Detect which cell encompasses the target text, then output its (x, y) center coordinate. 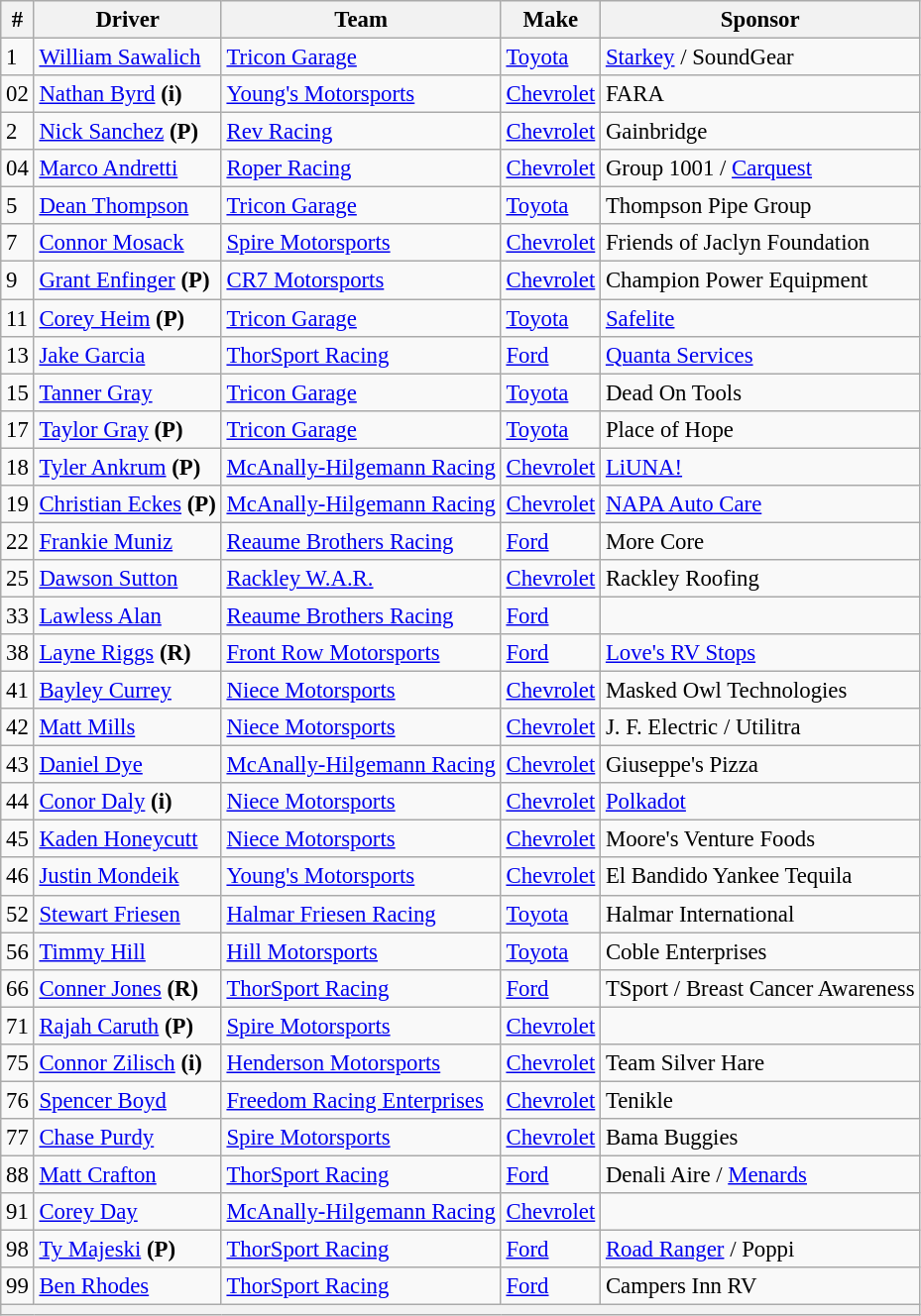
Team Silver Hare (760, 1063)
5 (18, 206)
Lawless Alan (127, 615)
88 (18, 1174)
Matt Crafton (127, 1174)
William Sawalich (127, 57)
Connor Mosack (127, 243)
CR7 Motorsports (361, 280)
Tyler Ankrum (P) (127, 467)
Daniel Dye (127, 765)
9 (18, 280)
Timmy Hill (127, 951)
Dean Thompson (127, 206)
Safelite (760, 318)
76 (18, 1100)
Dead On Tools (760, 392)
98 (18, 1250)
Starkey / SoundGear (760, 57)
Dawson Sutton (127, 579)
7 (18, 243)
Bama Buggies (760, 1138)
Love's RV Stops (760, 653)
46 (18, 877)
Polkadot (760, 802)
Bayley Currey (127, 691)
17 (18, 429)
More Core (760, 541)
Moore's Venture Foods (760, 839)
Halmar Friesen Racing (361, 914)
Giuseppe's Pizza (760, 765)
43 (18, 765)
22 (18, 541)
11 (18, 318)
Rackley W.A.R. (361, 579)
Spencer Boyd (127, 1100)
18 (18, 467)
Ty Majeski (P) (127, 1250)
Layne Riggs (R) (127, 653)
45 (18, 839)
04 (18, 168)
19 (18, 504)
Grant Enfinger (P) (127, 280)
Jake Garcia (127, 355)
Ben Rhodes (127, 1286)
75 (18, 1063)
J. F. Electric / Utilitra (760, 727)
77 (18, 1138)
Rev Racing (361, 132)
Quanta Services (760, 355)
91 (18, 1212)
Nathan Byrd (i) (127, 94)
52 (18, 914)
Rackley Roofing (760, 579)
Group 1001 / Carquest (760, 168)
Team (361, 20)
Connor Zilisch (i) (127, 1063)
66 (18, 988)
Tenikle (760, 1100)
Coble Enterprises (760, 951)
Corey Day (127, 1212)
Friends of Jaclyn Foundation (760, 243)
02 (18, 94)
Justin Mondeik (127, 877)
TSport / Breast Cancer Awareness (760, 988)
Driver (127, 20)
LiUNA! (760, 467)
Campers Inn RV (760, 1286)
42 (18, 727)
41 (18, 691)
Matt Mills (127, 727)
Freedom Racing Enterprises (361, 1100)
NAPA Auto Care (760, 504)
Sponsor (760, 20)
Denali Aire / Menards (760, 1174)
13 (18, 355)
Frankie Muniz (127, 541)
Marco Andretti (127, 168)
25 (18, 579)
Rajah Caruth (P) (127, 1026)
Conor Daly (i) (127, 802)
Champion Power Equipment (760, 280)
2 (18, 132)
Taylor Gray (P) (127, 429)
FARA (760, 94)
Thompson Pipe Group (760, 206)
# (18, 20)
Roper Racing (361, 168)
33 (18, 615)
Kaden Honeycutt (127, 839)
Front Row Motorsports (361, 653)
56 (18, 951)
Halmar International (760, 914)
Road Ranger / Poppi (760, 1250)
Stewart Friesen (127, 914)
Chase Purdy (127, 1138)
Christian Eckes (P) (127, 504)
Corey Heim (P) (127, 318)
El Bandido Yankee Tequila (760, 877)
99 (18, 1286)
38 (18, 653)
Make (550, 20)
Henderson Motorsports (361, 1063)
15 (18, 392)
Conner Jones (R) (127, 988)
71 (18, 1026)
Hill Motorsports (361, 951)
Tanner Gray (127, 392)
Masked Owl Technologies (760, 691)
Gainbridge (760, 132)
1 (18, 57)
Place of Hope (760, 429)
Nick Sanchez (P) (127, 132)
44 (18, 802)
